Return the [x, y] coordinate for the center point of the cell that contains the specified text.  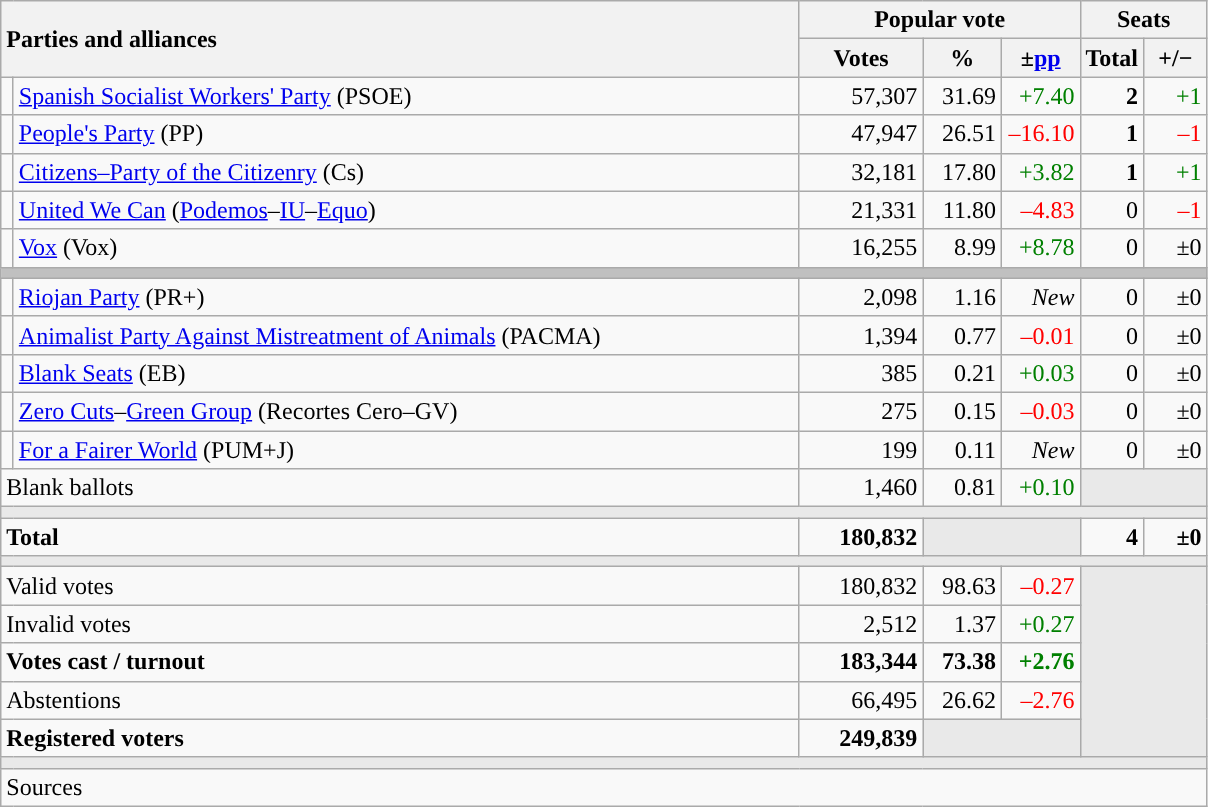
Riojan Party (PR+) [406, 297]
Valid votes [400, 586]
1.37 [962, 624]
Votes cast / turnout [400, 662]
31.69 [962, 96]
26.51 [962, 134]
+0.27 [1040, 624]
+8.78 [1040, 248]
Votes [861, 58]
2,512 [861, 624]
8.99 [962, 248]
73.38 [962, 662]
4 [1112, 537]
–4.83 [1040, 210]
57,307 [861, 96]
0.81 [962, 488]
+0.03 [1040, 373]
98.63 [962, 586]
21,331 [861, 210]
Animalist Party Against Mistreatment of Animals (PACMA) [406, 335]
183,344 [861, 662]
32,181 [861, 172]
2,098 [861, 297]
For a Fairer World (PUM+J) [406, 449]
199 [861, 449]
+3.82 [1040, 172]
385 [861, 373]
Popular vote [940, 20]
–16.10 [1040, 134]
±pp [1040, 58]
0.15 [962, 411]
Sources [604, 787]
–0.27 [1040, 586]
Abstentions [400, 700]
–2.76 [1040, 700]
Registered voters [400, 738]
1,394 [861, 335]
66,495 [861, 700]
Parties and alliances [400, 39]
–0.03 [1040, 411]
249,839 [861, 738]
+/− [1176, 58]
Blank ballots [400, 488]
% [962, 58]
+0.10 [1040, 488]
1,460 [861, 488]
11.80 [962, 210]
Citizens–Party of the Citizenry (Cs) [406, 172]
Spanish Socialist Workers' Party (PSOE) [406, 96]
Invalid votes [400, 624]
0.11 [962, 449]
Blank Seats (EB) [406, 373]
People's Party (PP) [406, 134]
17.80 [962, 172]
0.21 [962, 373]
2 [1112, 96]
Zero Cuts–Green Group (Recortes Cero–GV) [406, 411]
Vox (Vox) [406, 248]
+2.76 [1040, 662]
0.77 [962, 335]
–0.01 [1040, 335]
+7.40 [1040, 96]
Seats [1144, 20]
1.16 [962, 297]
275 [861, 411]
United We Can (Podemos–IU–Equo) [406, 210]
26.62 [962, 700]
16,255 [861, 248]
47,947 [861, 134]
